Determine the (x, y) coordinate at the center of the cell enclosing the given text.  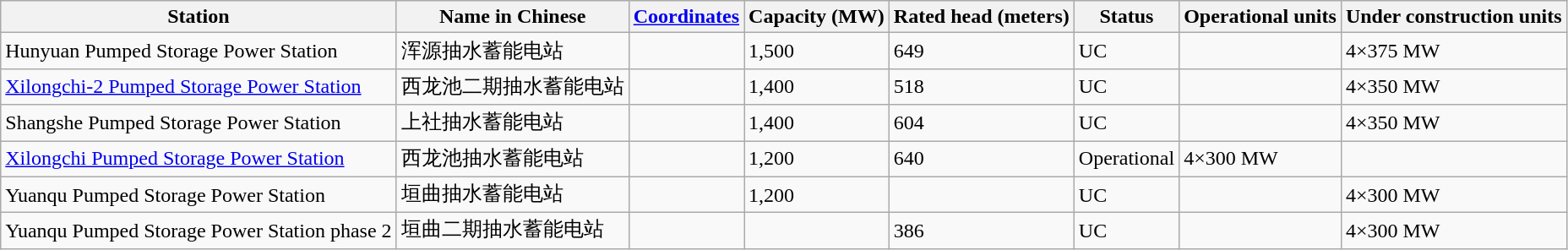
垣曲抽水蓄能电站 (512, 194)
386 (982, 231)
Xilongchi-2 Pumped Storage Power Station (199, 86)
Shangshe Pumped Storage Power Station (199, 123)
Hunyuan Pumped Storage Power Station (199, 51)
上社抽水蓄能电站 (512, 123)
浑源抽水蓄能电站 (512, 51)
Rated head (meters) (982, 17)
西龙池二期抽水蓄能电站 (512, 86)
Operational units (1260, 17)
640 (982, 159)
Status (1126, 17)
4×375 MW (1453, 51)
Xilongchi Pumped Storage Power Station (199, 159)
Yuanqu Pumped Storage Power Station (199, 194)
Under construction units (1453, 17)
西龙池抽水蓄能电站 (512, 159)
Coordinates (686, 17)
Yuanqu Pumped Storage Power Station phase 2 (199, 231)
Operational (1126, 159)
垣曲二期抽水蓄能电站 (512, 231)
Capacity (MW) (817, 17)
Station (199, 17)
518 (982, 86)
604 (982, 123)
649 (982, 51)
1,500 (817, 51)
Name in Chinese (512, 17)
